Capture the cell that displays the provided text and extract its (X, Y) central coordinate. 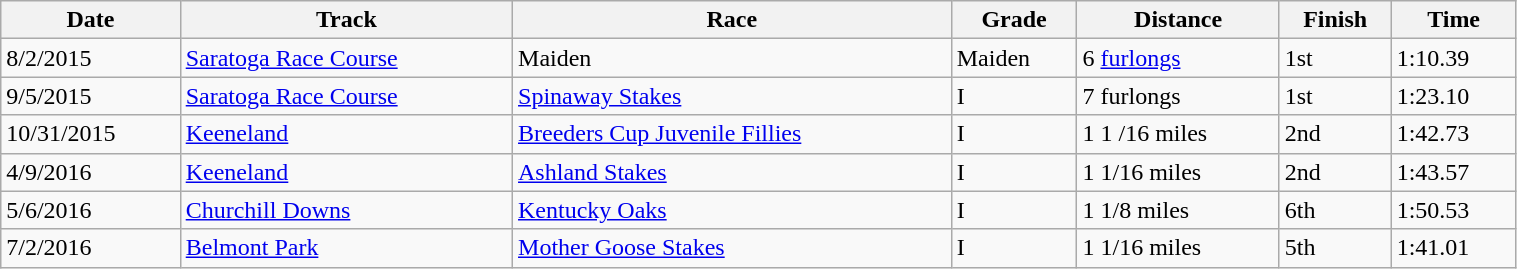
Mother Goose Stakes (732, 248)
5/6/2016 (90, 210)
1 1 /16 miles (1178, 134)
Churchill Downs (346, 210)
1:41.01 (1454, 248)
Track (346, 20)
8/2/2015 (90, 58)
Belmont Park (346, 248)
1:43.57 (1454, 172)
9/5/2015 (90, 96)
Kentucky Oaks (732, 210)
Date (90, 20)
1:50.53 (1454, 210)
Grade (1014, 20)
1:10.39 (1454, 58)
7 furlongs (1178, 96)
10/31/2015 (90, 134)
6 furlongs (1178, 58)
Race (732, 20)
Breeders Cup Juvenile Fillies (732, 134)
1:23.10 (1454, 96)
4/9/2016 (90, 172)
7/2/2016 (90, 248)
1 1/8 miles (1178, 210)
Spinaway Stakes (732, 96)
Distance (1178, 20)
5th (1335, 248)
Ashland Stakes (732, 172)
1:42.73 (1454, 134)
6th (1335, 210)
Time (1454, 20)
Finish (1335, 20)
